Detect which cell encompasses the target text, then output its [X, Y] center coordinate. 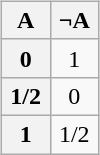
¬A [74, 20]
A [26, 20]
